Return (X, Y) of the center of cell containing provided text 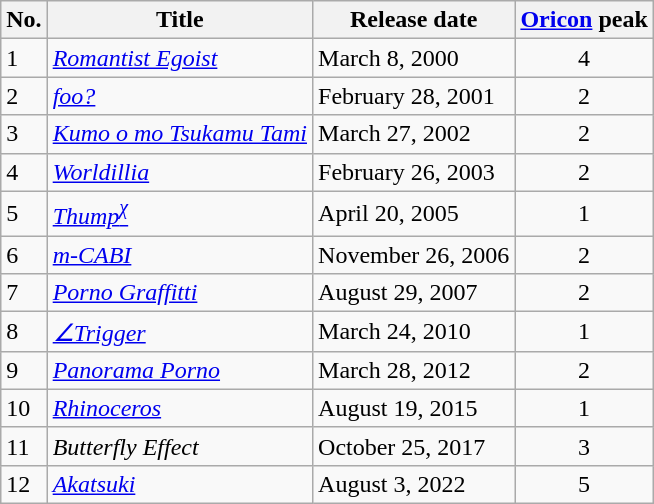
10 (24, 408)
Thumpχ (180, 214)
Butterfly Effect (180, 446)
Romantist Egoist (180, 58)
March 27, 2002 (414, 134)
11 (24, 446)
foo? (180, 96)
Rhinoceros (180, 408)
August 3, 2022 (414, 484)
March 24, 2010 (414, 332)
6 (24, 255)
March 28, 2012 (414, 370)
Panorama Porno (180, 370)
12 (24, 484)
April 20, 2005 (414, 214)
m-CABI (180, 255)
∠Trigger (180, 332)
Kumo o mo Tsukamu Tami (180, 134)
Porno Graffitti (180, 293)
August 19, 2015 (414, 408)
March 8, 2000 (414, 58)
Akatsuki (180, 484)
November 26, 2006 (414, 255)
February 26, 2003 (414, 172)
Release date (414, 20)
9 (24, 370)
February 28, 2001 (414, 96)
Oricon peak (584, 20)
October 25, 2017 (414, 446)
August 29, 2007 (414, 293)
Worldillia (180, 172)
8 (24, 332)
7 (24, 293)
Title (180, 20)
No. (24, 20)
